Pinpoint the cell where the given text exists, returning its [X, Y] midpoint coordinate. 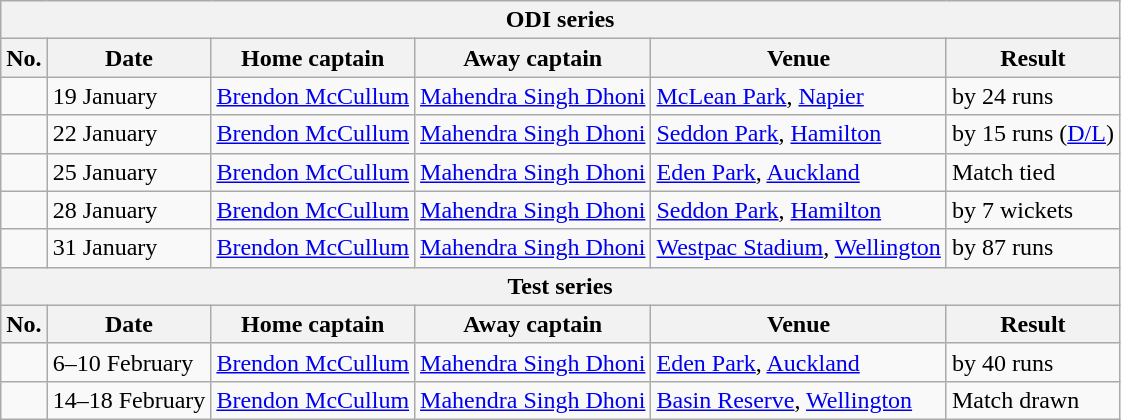
by 15 runs (D/L) [1032, 134]
22 January [129, 134]
Basin Reserve, Wellington [798, 400]
by 40 runs [1032, 362]
Match drawn [1032, 400]
31 January [129, 248]
McLean Park, Napier [798, 96]
19 January [129, 96]
by 24 runs [1032, 96]
6–10 February [129, 362]
28 January [129, 210]
by 87 runs [1032, 248]
Match tied [1032, 172]
Test series [560, 286]
25 January [129, 172]
by 7 wickets [1032, 210]
ODI series [560, 20]
Westpac Stadium, Wellington [798, 248]
14–18 February [129, 400]
